Identify which cell holds the provided text, then report its [X, Y] central coordinate. 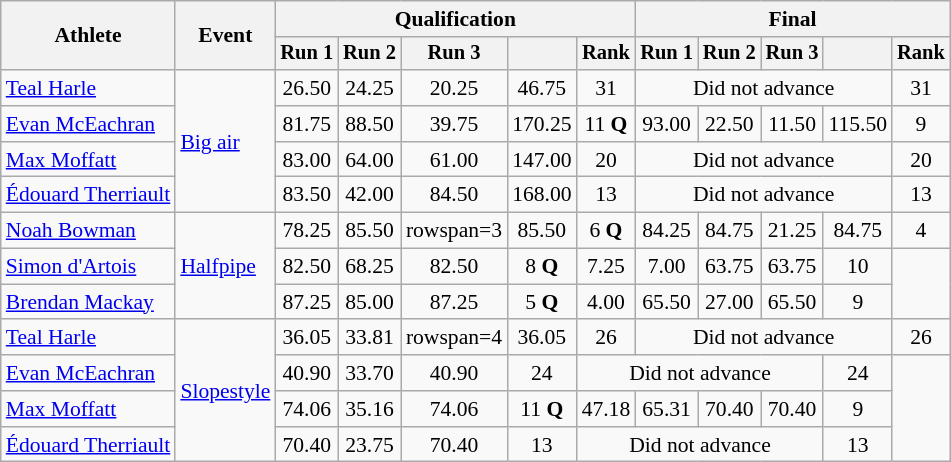
24.25 [370, 88]
47.18 [606, 409]
21.25 [792, 231]
7.00 [666, 267]
22.50 [730, 124]
Noah Bowman [88, 231]
61.00 [454, 160]
Brendan Mackay [88, 302]
rowspan=4 [454, 338]
4 [921, 231]
10 [858, 267]
Édouard Therriault [88, 195]
83.00 [306, 160]
93.00 [666, 124]
35.16 [370, 409]
42.00 [370, 195]
33.81 [370, 338]
84.25 [666, 231]
85.00 [370, 302]
147.00 [542, 160]
84.50 [454, 195]
26.50 [306, 88]
Event [225, 36]
Halfpipe [225, 266]
46.75 [542, 88]
168.00 [542, 195]
7.25 [606, 267]
88.50 [370, 124]
115.50 [858, 124]
33.70 [370, 373]
83.50 [306, 195]
8 Q [542, 267]
65.31 [666, 409]
81.75 [306, 124]
5 Q [542, 302]
68.25 [370, 267]
4.00 [606, 302]
6 Q [606, 231]
27.00 [730, 302]
64.00 [370, 160]
170.25 [542, 124]
rowspan=3 [454, 231]
20.25 [454, 88]
Slopestyle [225, 391]
39.75 [454, 124]
78.25 [306, 231]
Qualification [455, 19]
Final [792, 19]
11.50 [792, 124]
Big air [225, 141]
Simon d'Artois [88, 267]
Athlete [88, 36]
